Find where the given text appears and provide that cell's center as [X, Y] coordinate. 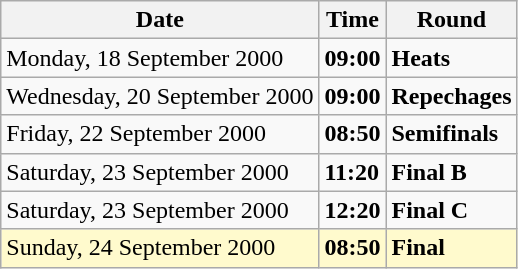
Monday, 18 September 2000 [160, 58]
Final C [452, 210]
11:20 [352, 172]
Wednesday, 20 September 2000 [160, 96]
Friday, 22 September 2000 [160, 134]
Heats [452, 58]
Sunday, 24 September 2000 [160, 248]
12:20 [352, 210]
Final B [452, 172]
Round [452, 20]
Time [352, 20]
Final [452, 248]
Semifinals [452, 134]
Date [160, 20]
Repechages [452, 96]
